Detect which cell encompasses the target text, then output its [X, Y] center coordinate. 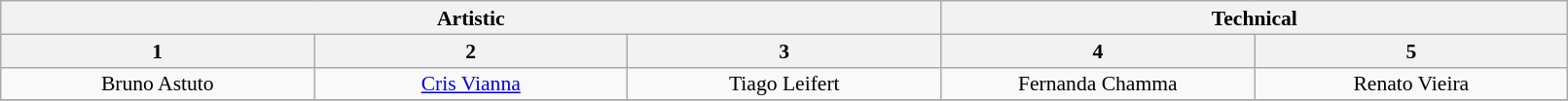
Bruno Astuto [158, 84]
Renato Vieira [1411, 84]
5 [1411, 50]
3 [784, 50]
4 [1098, 50]
Tiago Leifert [784, 84]
1 [158, 50]
Fernanda Chamma [1098, 84]
2 [471, 50]
Artistic [471, 17]
Cris Vianna [471, 84]
Technical [1255, 17]
